Scan for the cell matching the given text and deliver its [X, Y] coordinate at center. 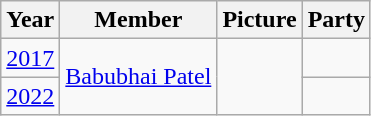
2022 [30, 96]
Babubhai Patel [138, 77]
Member [138, 20]
2017 [30, 58]
Party [336, 20]
Year [30, 20]
Picture [260, 20]
